Scan for the cell matching the given text and deliver its (X, Y) coordinate at center. 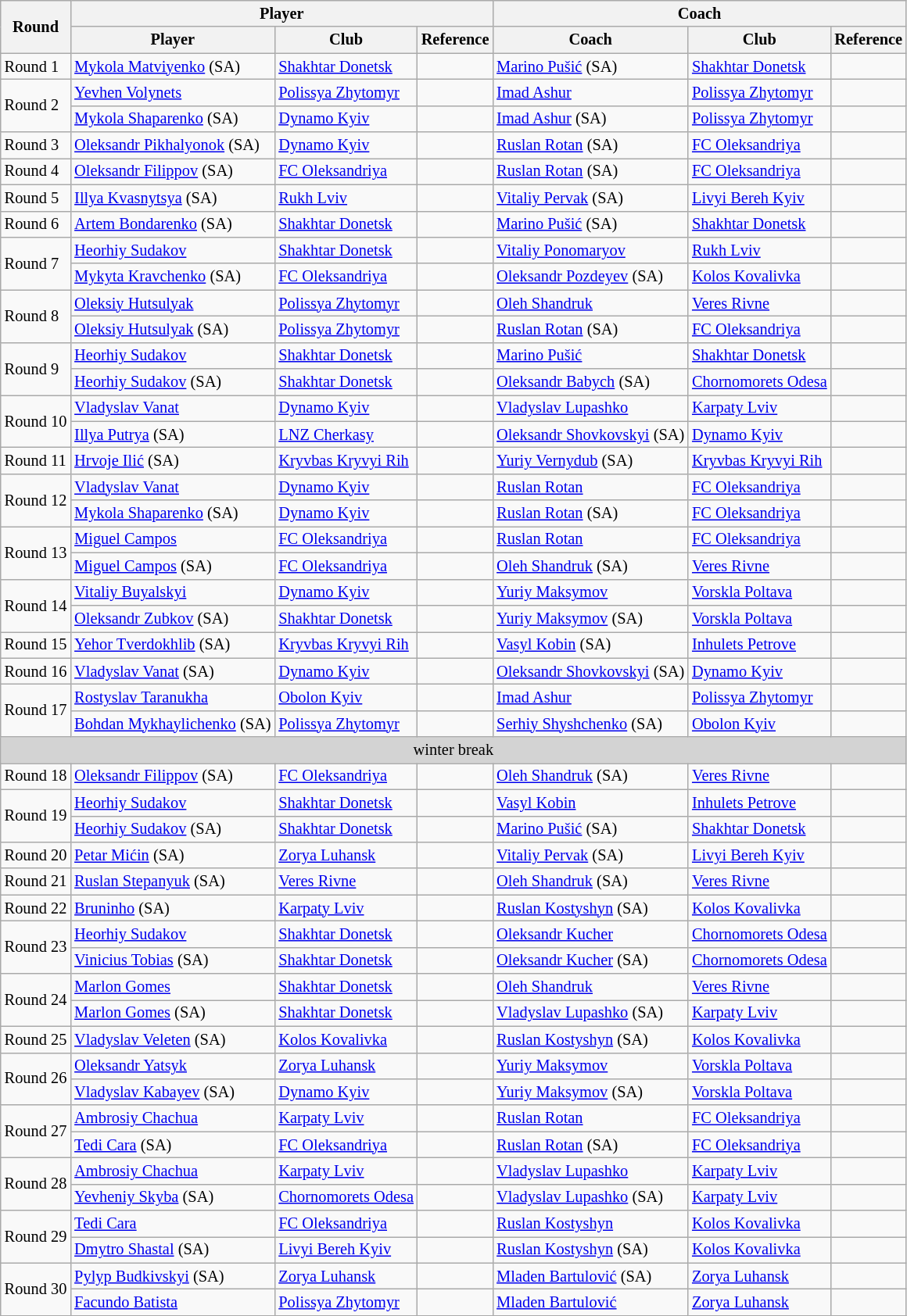
Illya Putrya (SA) (172, 434)
Tedi Cara (SA) (172, 1145)
Marlon Gomes (SA) (172, 1013)
Round 9 (36, 369)
Ruslan Stepanyuk (SA) (172, 882)
Imad Ashur (SA) (590, 119)
LNZ Cherkasy (346, 434)
Petar Mićin (SA) (172, 855)
Oleksiy Hutsulyak (172, 303)
winter break (453, 750)
Round 21 (36, 882)
Oleksandr Kucher (590, 934)
Round 28 (36, 1183)
Round 6 (36, 224)
Ruslan Kostyshyn (590, 1224)
Round 23 (36, 947)
Vasyl Kobin (590, 803)
Round 27 (36, 1132)
Round 25 (36, 1039)
Yevheniy Skyba (SA) (172, 1197)
Oleksandr Zubkov (SA) (172, 618)
Dmytro Shastal (SA) (172, 1250)
Round 11 (36, 460)
Marlon Gomes (172, 987)
Round 17 (36, 710)
Vladyslav Kabayev (SA) (172, 1092)
Oleksandr Yatsyk (172, 1066)
Mladen Bartulović (SA) (590, 1276)
Mladen Bartulović (590, 1303)
Miguel Campos (172, 539)
Round 14 (36, 605)
Vinicius Tobias (SA) (172, 960)
Round 18 (36, 776)
Rostyslav Taranukha (172, 697)
Round 22 (36, 908)
Oleksandr Pikhalyonok (SA) (172, 145)
Vladyslav Vanat (SA) (172, 671)
Bruninho (SA) (172, 908)
Mykola Matviyenko (SA) (172, 66)
Artem Bondarenko (SA) (172, 224)
Round (36, 27)
Oleksandr Pozdeyev (SA) (590, 277)
Round 29 (36, 1236)
Round 1 (36, 66)
Facundo Batista (172, 1303)
Round 2 (36, 105)
Round 30 (36, 1289)
Round 10 (36, 420)
Round 16 (36, 671)
Tedi Cara (172, 1224)
Marino Pušić (590, 356)
Round 15 (36, 645)
Vitaliy Ponomaryov (590, 250)
Miguel Campos (SA) (172, 566)
Round 19 (36, 816)
Round 26 (36, 1078)
Round 4 (36, 171)
Bohdan Mykhaylichenko (SA) (172, 724)
Pylyp Budkivskyi (SA) (172, 1276)
Yevhen Volynets (172, 92)
Round 8 (36, 316)
Mykyta Kravchenko (SA) (172, 277)
Round 24 (36, 1000)
Yehor Tverdokhlib (SA) (172, 645)
Illya Kvasnytsya (SA) (172, 198)
Serhiy Shyshchenko (SA) (590, 724)
Hrvoje Ilić (SA) (172, 460)
Yuriy Vernydub (SA) (590, 460)
Vasyl Kobin (SA) (590, 645)
Oleksandr Kucher (SA) (590, 960)
Round 7 (36, 263)
Round 12 (36, 500)
Vladyslav Veleten (SA) (172, 1039)
Oleksiy Hutsulyak (SA) (172, 329)
Round 5 (36, 198)
Round 3 (36, 145)
Round 20 (36, 855)
Oleksandr Babych (SA) (590, 382)
Vitaliy Buyalskyi (172, 592)
Round 13 (36, 552)
